Return [x, y] of the center of cell containing provided text 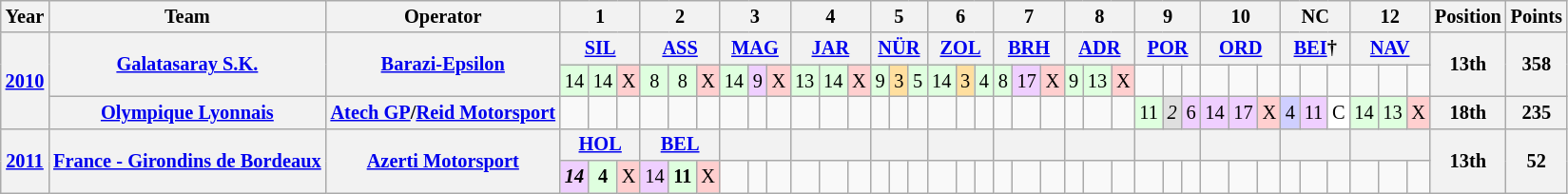
France - Girondins de Bordeaux [186, 160]
Azerti Motorsport [443, 160]
Galatasaray S.K. [186, 65]
NÜR [900, 48]
7 [1029, 16]
10 [1240, 16]
2011 [25, 160]
2010 [25, 80]
235 [1537, 112]
ORD [1240, 48]
358 [1537, 65]
SIL [600, 48]
Position [1468, 16]
HOL [600, 145]
BEI† [1315, 48]
Team [186, 16]
NAV [1389, 48]
MAG [755, 48]
ASS [679, 48]
ZOL [960, 48]
12 [1389, 16]
Barazi-Epsilon [443, 65]
POR [1168, 48]
Operator [443, 16]
ADR [1099, 48]
Atech GP/Reid Motorsport [443, 112]
BEL [679, 145]
C [1339, 112]
1 [600, 16]
Points [1537, 16]
52 [1537, 160]
NC [1315, 16]
BRH [1029, 48]
Olympique Lyonnais [186, 112]
18th [1468, 112]
JAR [830, 48]
Year [25, 16]
